Find where the given text appears and provide that cell's center as [X, Y] coordinate. 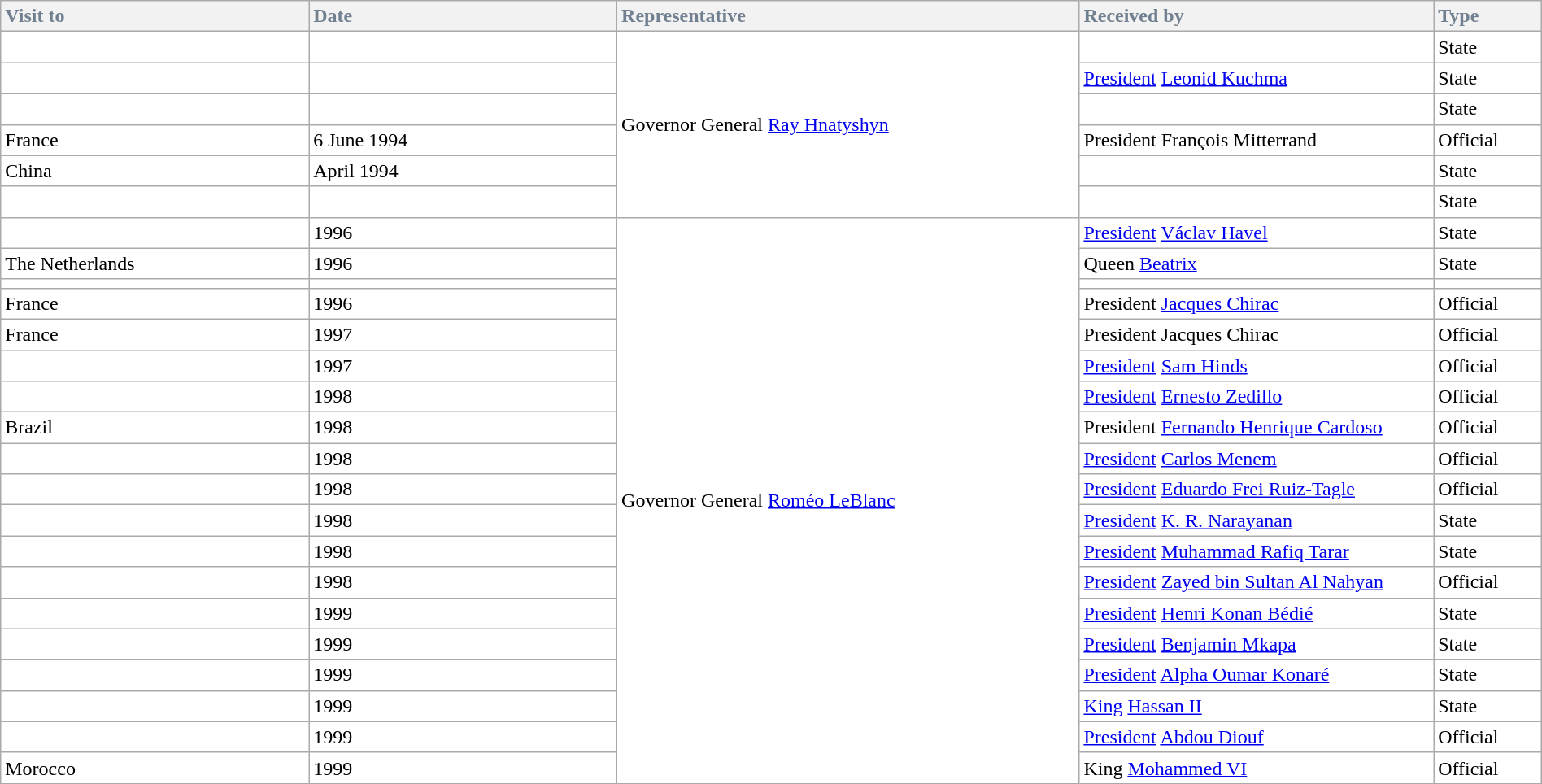
President Benjamin Mkapa [1257, 644]
President Muhammad Rafiq Tarar [1257, 551]
President Ernesto Zedillo [1257, 397]
The Netherlands [155, 264]
China [155, 171]
Type [1488, 16]
President Leonid Kuchma [1257, 78]
Governor General Ray Hnatyshyn [848, 124]
King Mohammed VI [1257, 768]
President Alpha Oumar Konaré [1257, 675]
Received by [1257, 16]
April 1994 [464, 171]
President Václav Havel [1257, 233]
President Henri Konan Bédié [1257, 613]
President Abdou Diouf [1257, 737]
Date [464, 16]
Governor General Roméo LeBlanc [848, 500]
King Hassan II [1257, 706]
Visit to [155, 16]
6 June 1994 [464, 140]
President Sam Hinds [1257, 365]
President Eduardo Frei Ruiz-Tagle [1257, 490]
President K. R. Narayanan [1257, 520]
Morocco [155, 768]
President Carlos Menem [1257, 459]
Brazil [155, 428]
President Zayed bin Sultan Al Nahyan [1257, 582]
President François Mitterrand [1257, 140]
Representative [848, 16]
Queen Beatrix [1257, 264]
President Fernando Henrique Cardoso [1257, 428]
